Find where the given text appears and provide that cell's center as [x, y] coordinate. 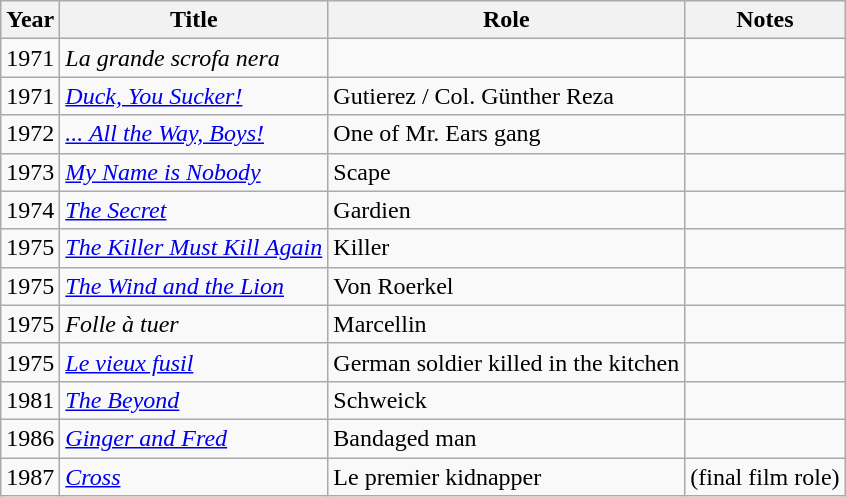
1972 [30, 134]
The Wind and the Lion [194, 286]
Role [506, 20]
1987 [30, 477]
The Beyond [194, 400]
(final film role) [765, 477]
La grande scrofa nera [194, 58]
Scape [506, 172]
Bandaged man [506, 438]
Cross [194, 477]
Le vieux fusil [194, 362]
Marcellin [506, 324]
Schweick [506, 400]
Killer [506, 248]
Gardien [506, 210]
German soldier killed in the kitchen [506, 362]
My Name is Nobody [194, 172]
Title [194, 20]
Von Roerkel [506, 286]
1973 [30, 172]
One of Mr. Ears gang [506, 134]
... All the Way, Boys! [194, 134]
Le premier kidnapper [506, 477]
Notes [765, 20]
Duck, You Sucker! [194, 96]
Ginger and Fred [194, 438]
Year [30, 20]
The Secret [194, 210]
Folle à tuer [194, 324]
Gutierez / Col. Günther Reza [506, 96]
The Killer Must Kill Again [194, 248]
1981 [30, 400]
1974 [30, 210]
1986 [30, 438]
